Extract the (x, y) coordinate from the center of the cell holding the provided text.  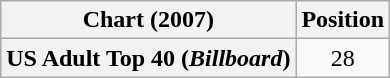
Position (343, 20)
Chart (2007) (148, 20)
US Adult Top 40 (Billboard) (148, 58)
28 (343, 58)
